Determine the (x, y) coordinate at the center of the cell enclosing the given text.  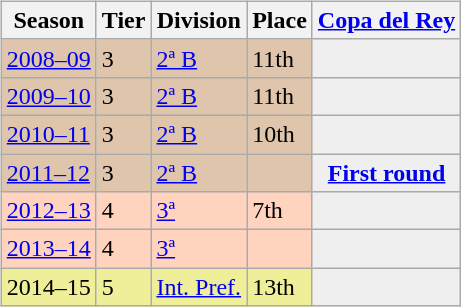
2010–11 (48, 134)
2013–14 (48, 249)
Int. Pref. (199, 287)
7th (280, 211)
2011–12 (48, 173)
Place (280, 20)
5 (124, 287)
Tier (124, 20)
Copa del Rey (386, 20)
Season (48, 20)
2012–13 (48, 211)
2008–09 (48, 58)
2009–10 (48, 96)
10th (280, 134)
13th (280, 287)
2014–15 (48, 287)
Division (199, 20)
First round (386, 173)
